Output the (X, Y) coordinate of the center of the cell containing the given text.  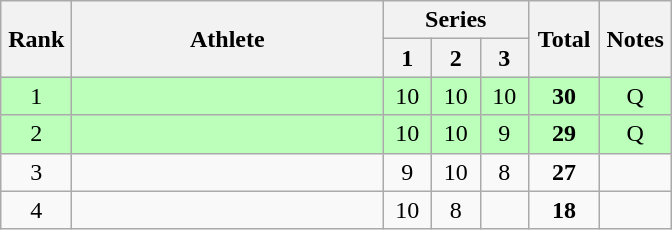
27 (564, 172)
18 (564, 210)
30 (564, 96)
4 (36, 210)
Rank (36, 39)
Notes (636, 39)
Athlete (228, 39)
Series (456, 20)
29 (564, 134)
Total (564, 39)
